Locate the cell with the specified text and output its [x, y] center coordinate. 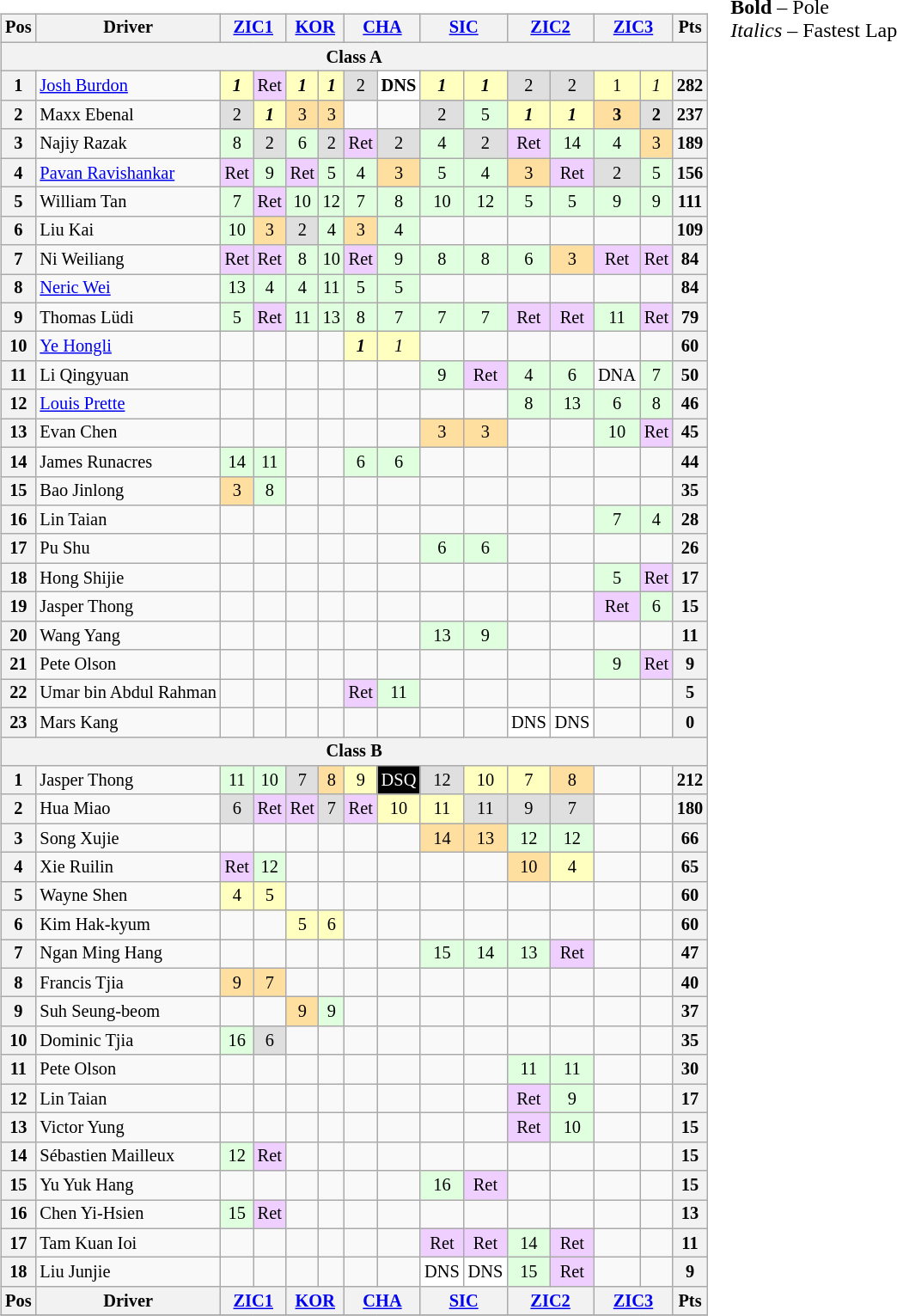
50 [690, 376]
19 [18, 607]
22 [18, 694]
212 [690, 780]
0 [690, 722]
Najiy Razak [127, 144]
Song Xujie [127, 838]
Ye Hongli [127, 346]
Francis Tjia [127, 982]
21 [18, 664]
156 [690, 173]
Pu Shu [127, 548]
23 [18, 722]
Maxx Ebenal [127, 115]
189 [690, 144]
Ni Weiliang [127, 260]
44 [690, 462]
Class A [354, 57]
Bao Jinlong [127, 491]
Li Qingyuan [127, 376]
30 [690, 1069]
237 [690, 115]
Dominic Tjia [127, 1041]
109 [690, 230]
Tam Kuan Ioi [127, 1243]
20 [18, 635]
Louis Prette [127, 404]
Class B [354, 751]
Sébastien Mailleux [127, 1156]
Kim Hak-kyum [127, 925]
28 [690, 520]
66 [690, 838]
Hong Shijie [127, 578]
Neric Wei [127, 289]
45 [690, 433]
Thomas Lüdi [127, 317]
Victor Yung [127, 1128]
Yu Yuk Hang [127, 1185]
Pavan Ravishankar [127, 173]
Hua Miao [127, 809]
Chen Yi-Hsien [127, 1215]
65 [690, 867]
William Tan [127, 202]
111 [690, 202]
DNA [617, 376]
Mars Kang [127, 722]
47 [690, 954]
Liu Junjie [127, 1272]
Wang Yang [127, 635]
282 [690, 86]
180 [690, 809]
James Runacres [127, 462]
Ngan Ming Hang [127, 954]
46 [690, 404]
26 [690, 548]
79 [690, 317]
Xie Ruilin [127, 867]
Josh Burdon [127, 86]
Umar bin Abdul Rahman [127, 694]
Evan Chen [127, 433]
Suh Seung-beom [127, 1012]
Wayne Shen [127, 896]
40 [690, 982]
37 [690, 1012]
Liu Kai [127, 230]
DSQ [399, 780]
